Return [x, y] of the center of cell containing provided text 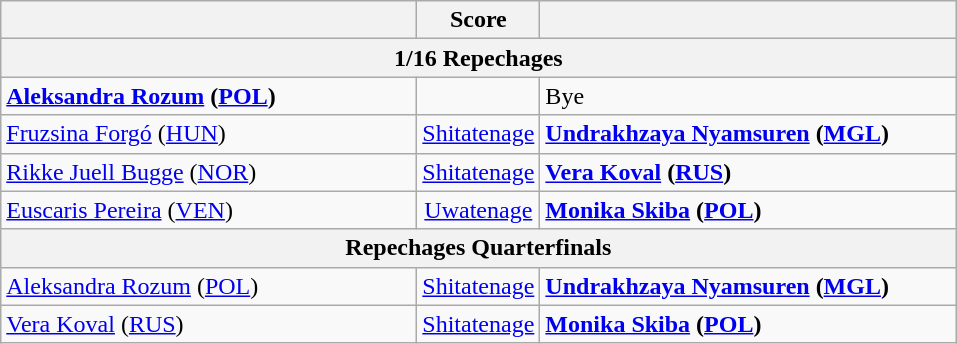
Uwatenage [478, 210]
Bye [748, 96]
Repechages Quarterfinals [478, 248]
Fruzsina Forgó (HUN) [209, 134]
Score [478, 20]
1/16 Repechages [478, 58]
Rikke Juell Bugge (NOR) [209, 172]
Euscaris Pereira (VEN) [209, 210]
